Output the (x, y) coordinate of the center of the cell containing the given text.  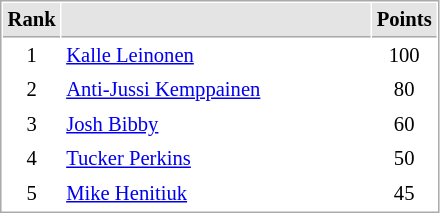
4 (32, 158)
Kalle Leinonen (216, 56)
5 (32, 194)
45 (404, 194)
Rank (32, 20)
Mike Henitiuk (216, 194)
Points (404, 20)
60 (404, 124)
1 (32, 56)
100 (404, 56)
Josh Bibby (216, 124)
3 (32, 124)
80 (404, 90)
Tucker Perkins (216, 158)
2 (32, 90)
Anti-Jussi Kemppainen (216, 90)
50 (404, 158)
